Find where the given text appears and provide that cell's center as (X, Y) coordinate. 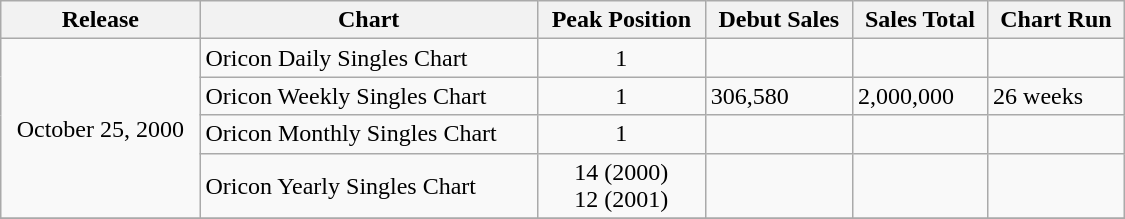
306,580 (778, 96)
Peak Position (621, 20)
26 weeks (1056, 96)
October 25, 2000 (100, 128)
Chart Run (1056, 20)
Chart (369, 20)
Release (100, 20)
Oricon Daily Singles Chart (369, 58)
Oricon Weekly Singles Chart (369, 96)
Debut Sales (778, 20)
14 (2000)12 (2001) (621, 186)
Oricon Monthly Singles Chart (369, 134)
Oricon Yearly Singles Chart (369, 186)
Sales Total (920, 20)
2,000,000 (920, 96)
